Extract the (x, y) coordinate from the center of the cell holding the provided text.  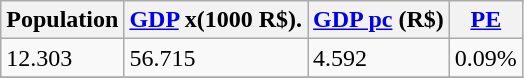
0.09% (486, 58)
GDP x(1000 R$). (216, 20)
GDP pc (R$) (379, 20)
PE (486, 20)
Population (62, 20)
12.303 (62, 58)
4.592 (379, 58)
56.715 (216, 58)
